Capture the cell that displays the provided text and extract its [x, y] central coordinate. 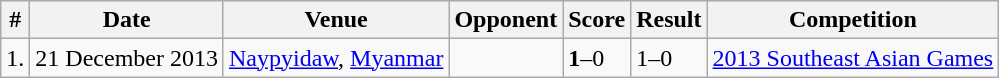
Opponent [506, 20]
Date [127, 20]
Competition [853, 20]
2013 Southeast Asian Games [853, 58]
21 December 2013 [127, 58]
Venue [336, 20]
1. [16, 58]
Naypyidaw, Myanmar [336, 58]
Result [669, 20]
Score [597, 20]
# [16, 20]
